Identify which cell holds the provided text, then report its (X, Y) central coordinate. 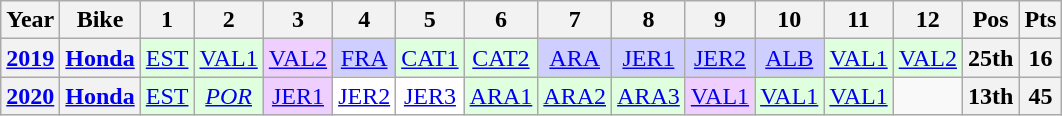
5 (430, 20)
7 (575, 20)
POR (228, 96)
CAT1 (430, 58)
Pts (1040, 20)
CAT2 (501, 58)
ARA (575, 58)
6 (501, 20)
9 (720, 20)
Bike (100, 20)
Pos (991, 20)
ARA1 (501, 96)
1 (167, 20)
45 (1040, 96)
ALB (790, 58)
10 (790, 20)
3 (298, 20)
Year (30, 20)
12 (928, 20)
16 (1040, 58)
ARA3 (649, 96)
ARA2 (575, 96)
JER3 (430, 96)
11 (858, 20)
25th (991, 58)
13th (991, 96)
4 (364, 20)
2 (228, 20)
2020 (30, 96)
2019 (30, 58)
FRA (364, 58)
8 (649, 20)
